Extract the [x, y] coordinate from the center of the cell holding the provided text.  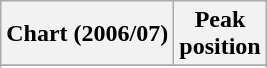
Peak position [220, 34]
Chart (2006/07) [88, 34]
